Detect which cell encompasses the target text, then output its [X, Y] center coordinate. 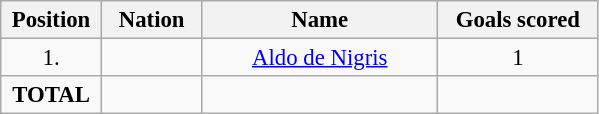
Nation [152, 20]
Goals scored [518, 20]
1 [518, 58]
Position [52, 20]
Name [320, 20]
Aldo de Nigris [320, 58]
1. [52, 58]
TOTAL [52, 95]
